Search for the cell housing the specified text and yield its [x, y] center coordinate. 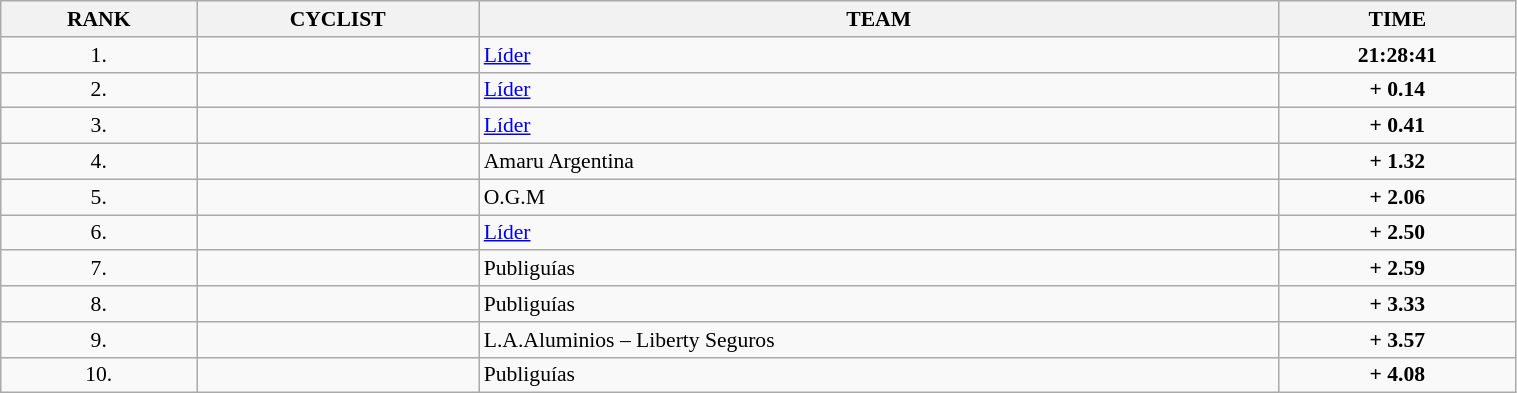
+ 2.50 [1398, 233]
Amaru Argentina [879, 162]
5. [99, 197]
L.A.Aluminios – Liberty Seguros [879, 340]
2. [99, 90]
TIME [1398, 19]
21:28:41 [1398, 55]
+ 0.14 [1398, 90]
TEAM [879, 19]
1. [99, 55]
7. [99, 269]
+ 2.59 [1398, 269]
+ 2.06 [1398, 197]
10. [99, 375]
9. [99, 340]
+ 3.57 [1398, 340]
+ 0.41 [1398, 126]
8. [99, 304]
+ 4.08 [1398, 375]
4. [99, 162]
3. [99, 126]
+ 3.33 [1398, 304]
RANK [99, 19]
6. [99, 233]
+ 1.32 [1398, 162]
O.G.M [879, 197]
CYCLIST [338, 19]
